Return [x, y] of the center of cell containing provided text 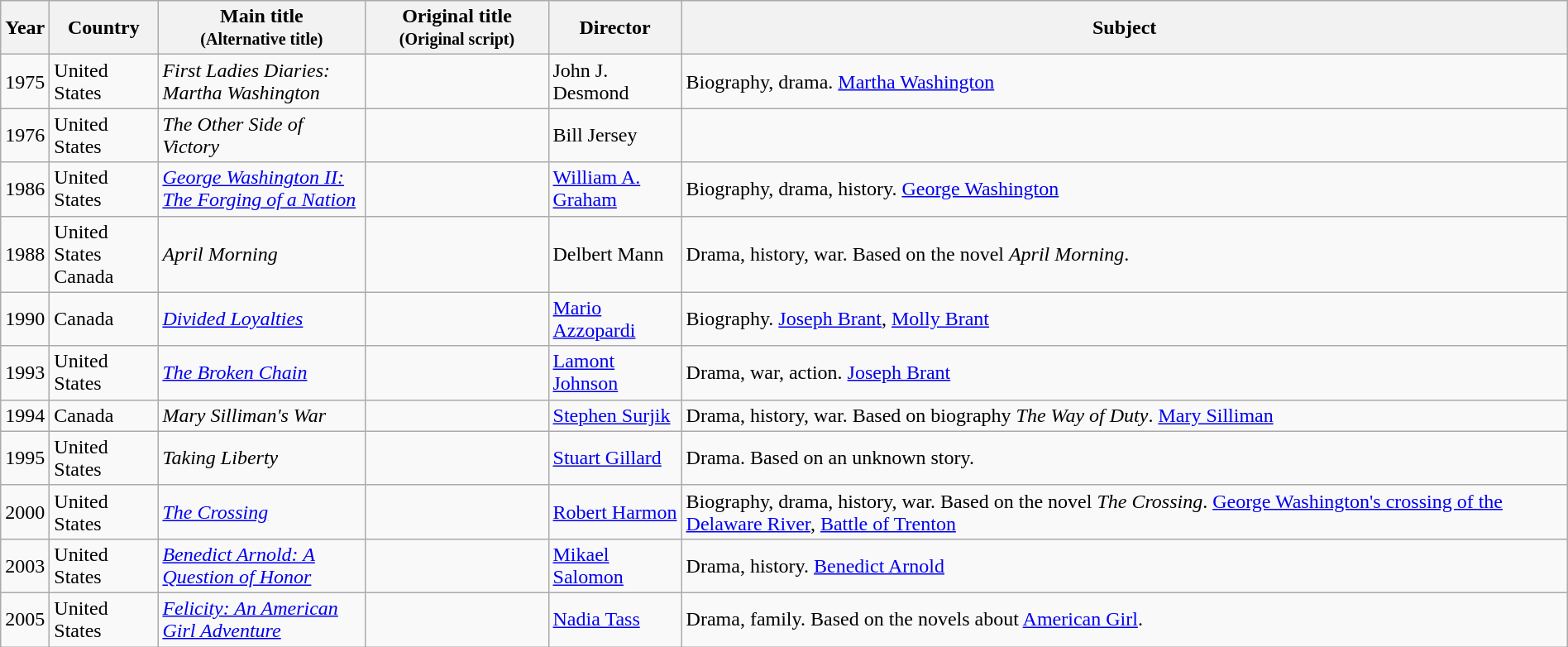
William A. Graham [615, 189]
Stephen Surjik [615, 415]
Main title(Alternative title) [261, 28]
Nadia Tass [615, 619]
Biography, drama, history. George Washington [1125, 189]
John J. Desmond [615, 81]
Subject [1125, 28]
The Crossing [261, 511]
Country [104, 28]
Robert Harmon [615, 511]
Mikael Salomon [615, 566]
Stuart Gillard [615, 458]
Taking Liberty [261, 458]
Drama. Based on an unknown story. [1125, 458]
The Broken Chain [261, 372]
April Morning [261, 254]
1986 [25, 189]
Drama, history, war. Based on the novel April Morning. [1125, 254]
Delbert Mann [615, 254]
1994 [25, 415]
Biography. Joseph Brant, Molly Brant [1125, 319]
1995 [25, 458]
2000 [25, 511]
Year [25, 28]
Felicity: An American Girl Adventure [261, 619]
Lamont Johnson [615, 372]
Drama, history. Benedict Arnold [1125, 566]
1990 [25, 319]
United StatesCanada [104, 254]
Divided Loyalties [261, 319]
Director [615, 28]
Drama, history, war. Based on biography The Way of Duty. Mary Silliman [1125, 415]
1975 [25, 81]
1988 [25, 254]
The Other Side of Victory [261, 136]
Mario Azzopardi [615, 319]
1976 [25, 136]
Original title(Original script) [457, 28]
George Washington II: The Forging of a Nation [261, 189]
Mary Silliman's War [261, 415]
Benedict Arnold: A Question of Honor [261, 566]
Drama, family. Based on the novels about American Girl. [1125, 619]
First Ladies Diaries: Martha Washington [261, 81]
2005 [25, 619]
2003 [25, 566]
Biography, drama, history, war. Based on the novel The Crossing. George Washington's crossing of the Delaware River, Battle of Trenton [1125, 511]
Drama, war, action. Joseph Brant [1125, 372]
Bill Jersey [615, 136]
Biography, drama. Martha Washington [1125, 81]
1993 [25, 372]
